Locate the cell with the specified text and output its (x, y) center coordinate. 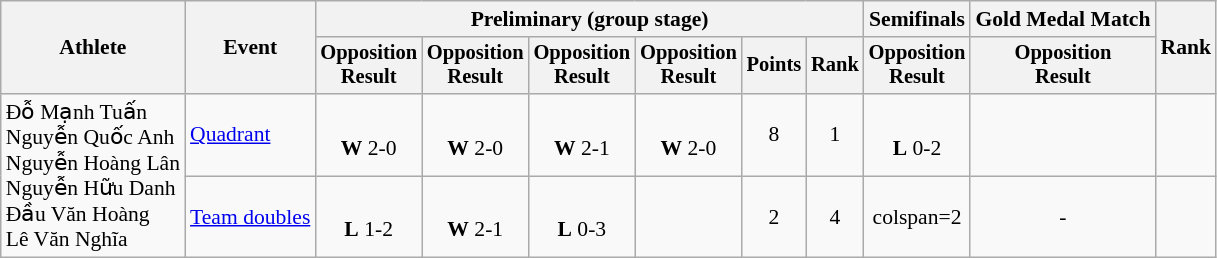
Team doubles (250, 217)
4 (835, 217)
Points (774, 66)
L 0-3 (582, 217)
Preliminary (group stage) (589, 19)
Quadrant (250, 135)
8 (774, 135)
L 1-2 (368, 217)
L 0-2 (918, 135)
Semifinals (918, 19)
- (1062, 217)
Athlete (93, 48)
Gold Medal Match (1062, 19)
colspan=2 (918, 217)
2 (774, 217)
1 (835, 135)
Event (250, 48)
Đỗ Mạnh TuấnNguyễn Quốc AnhNguyễn Hoàng LânNguyễn Hữu DanhĐầu Văn HoàngLê Văn Nghĩa (93, 176)
